For the text-containing cell, return its midpoint in [x, y] coordinate format. 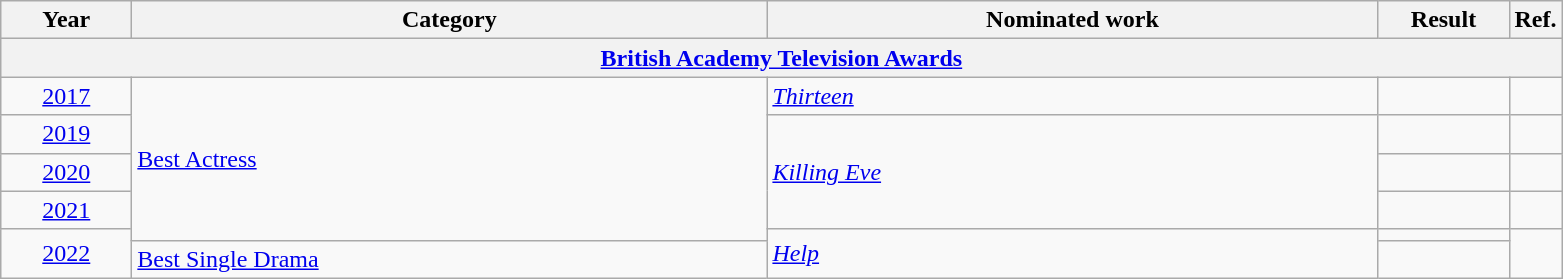
Thirteen [1072, 96]
2017 [66, 96]
2019 [66, 134]
Help [1072, 254]
British Academy Television Awards [782, 58]
Best Actress [450, 158]
2022 [66, 254]
Year [66, 20]
Nominated work [1072, 20]
2020 [66, 172]
Category [450, 20]
Result [1444, 20]
Best Single Drama [450, 259]
Killing Eve [1072, 172]
2021 [66, 210]
Ref. [1536, 20]
